For the text-containing cell, return its midpoint in (x, y) coordinate format. 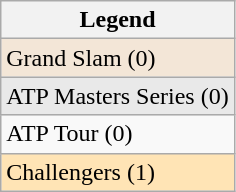
Legend (118, 20)
Grand Slam (0) (118, 58)
ATP Tour (0) (118, 134)
Challengers (1) (118, 172)
ATP Masters Series (0) (118, 96)
